From the cell containing the given text, extract its center point as [x, y] coordinate. 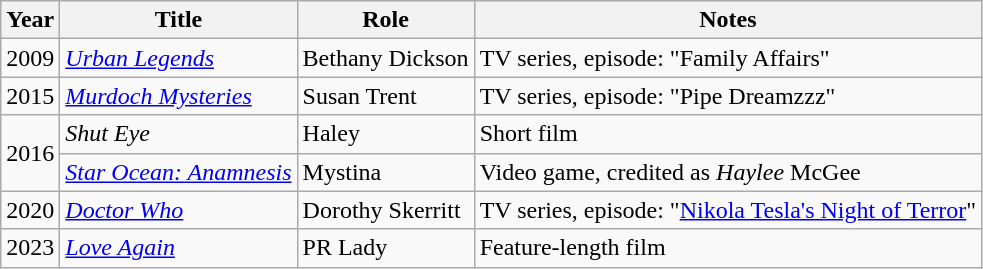
Video game, credited as Haylee McGee [728, 172]
Dorothy Skerritt [386, 210]
2023 [30, 248]
2016 [30, 153]
2020 [30, 210]
Role [386, 20]
TV series, episode: "Family Affairs" [728, 58]
TV series, episode: "Pipe Dreamzzz" [728, 96]
Haley [386, 134]
Bethany Dickson [386, 58]
Urban Legends [178, 58]
Year [30, 20]
Short film [728, 134]
Mystina [386, 172]
Star Ocean: Anamnesis [178, 172]
PR Lady [386, 248]
Murdoch Mysteries [178, 96]
Doctor Who [178, 210]
Shut Eye [178, 134]
Love Again [178, 248]
Feature-length film [728, 248]
2015 [30, 96]
Susan Trent [386, 96]
Notes [728, 20]
2009 [30, 58]
Title [178, 20]
TV series, episode: "Nikola Tesla's Night of Terror" [728, 210]
